Return the (x, y) coordinate for the center point of the cell that contains the specified text.  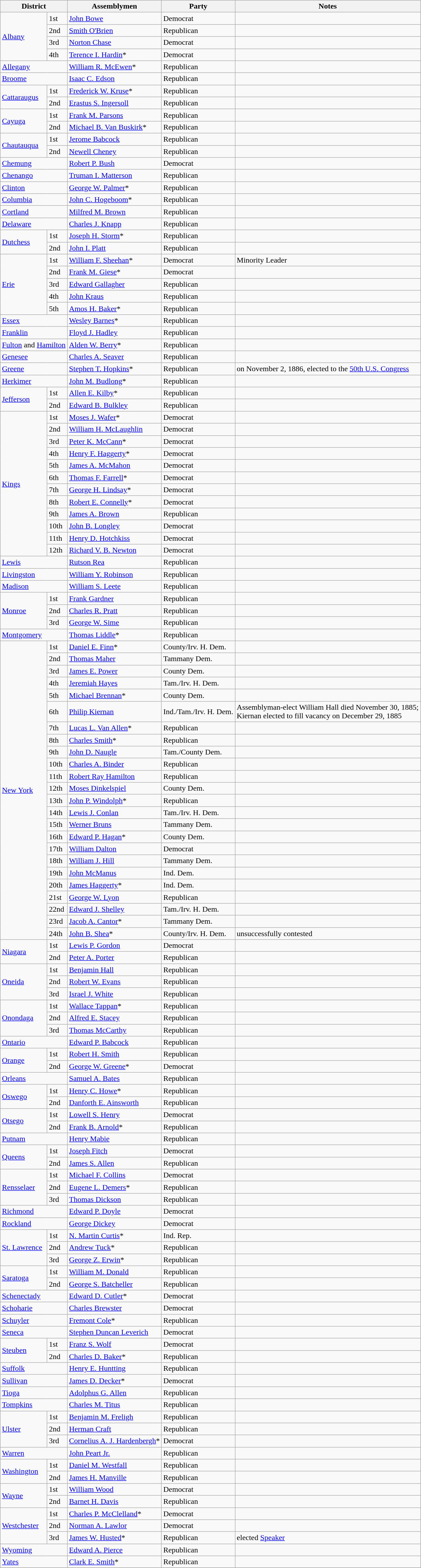
Robert W. Evans (114, 982)
Charles A. Seaver (114, 357)
Ontario (34, 1042)
Henry E. Huntting (114, 1369)
Jeremiah Hayes (114, 683)
Ulster (24, 1429)
Frank Gardner (114, 599)
George S. Batcheller (114, 1284)
16th (57, 837)
Wesley Barnes* (114, 320)
Isaac C. Edson (114, 79)
Michael Brennan* (114, 695)
Greene (34, 369)
Wayne (24, 1495)
Columbia (34, 200)
Erastus S. Ingersoll (114, 103)
Wyoming (34, 1550)
Livingston (34, 574)
Jerome Babcock (114, 139)
James A. Brown (114, 514)
Clinton (34, 188)
Stephen Duncan Leverich (114, 1332)
Henry F. Haggerty* (114, 453)
District (34, 6)
Stephen T. Hopkins* (114, 369)
Franz S. Wolf (114, 1344)
Richard V. B. Newton (114, 550)
24th (57, 933)
19th (57, 873)
Danforth E. Ainsworth (114, 1102)
John Peart Jr. (114, 1453)
George Z. Erwin* (114, 1260)
Thomas Liddle* (114, 635)
22nd (57, 909)
Edward P. Doyle (114, 1211)
Edward B. Bulkley (114, 405)
Robert P. Bush (114, 164)
Moses Dinkelspiel (114, 788)
Sullivan (34, 1381)
John C. Hogeboom* (114, 200)
Party (198, 6)
Frank M. Giese* (114, 272)
Chautauqua (24, 145)
Tioga (34, 1393)
Herkimer (34, 381)
23rd (57, 921)
St. Lawrence (24, 1248)
Richmond (34, 1211)
Wallace Tappan* (114, 1006)
Dutchess (24, 242)
Robert Ray Hamilton (114, 776)
Tam./County Dem. (198, 752)
Charles M. Titus (114, 1405)
William R. McEwen* (114, 67)
John McManus (114, 873)
Jacob A. Cantor* (114, 921)
Michael B. Van Buskirk* (114, 127)
Albany (24, 37)
John I. Platt (114, 248)
Edward P. Hagan* (114, 837)
Edward A. Pierce (114, 1550)
Smith O'Brien (114, 30)
Orange (24, 1060)
Amos H. Baker* (114, 308)
Otsego (24, 1121)
13th (57, 801)
Niagara (24, 952)
Oneida (24, 982)
Edward Gallagher (114, 284)
Notes (328, 6)
Edward P. Babcock (114, 1042)
Assemblyman-elect William Hall died November 30, 1885;Kiernan elected to fill vacancy on December 29, 1885 (328, 711)
Israel J. White (114, 994)
Lewis (34, 562)
George Dickey (114, 1223)
Andrew Tuck* (114, 1248)
Newell Cheney (114, 151)
Peter A. Porter (114, 958)
Rockland (34, 1223)
George W. Palmer* (114, 188)
Allegany (34, 67)
Charles P. McClelland* (114, 1514)
Schenectady (34, 1296)
Daniel E. Finn* (114, 647)
Henry Mabie (114, 1139)
Benjamin Hall (114, 970)
Henry D. Hotchkiss (114, 538)
Clark E. Smith* (114, 1562)
John P. Windolph* (114, 801)
William Dalton (114, 849)
William M. Donald (114, 1272)
Charles Brewster (114, 1308)
21st (57, 897)
Cayuga (24, 121)
Joseph Fitch (114, 1151)
on November 2, 1886, elected to the 50th U.S. Congress (328, 369)
Lewis J. Conlan (114, 813)
Queens (24, 1157)
15th (57, 825)
Orleans (34, 1078)
Thomas F. Farrell* (114, 478)
Terence I. Hardin* (114, 55)
John M. Budlong* (114, 381)
James Haggerty* (114, 885)
Frank M. Parsons (114, 115)
Michael F. Collins (114, 1175)
Daniel M. Westfall (114, 1465)
Cortland (34, 212)
William H. McLaughlin (114, 429)
New York (24, 790)
Westchester (24, 1526)
Charles R. Pratt (114, 611)
N. Martin Curtis* (114, 1236)
Broome (34, 79)
Lowell S. Henry (114, 1115)
Delaware (34, 224)
Chemung (34, 164)
George W. Greene* (114, 1066)
William J. Hill (114, 861)
Charles Smith* (114, 740)
Chenango (34, 176)
Cornelius A. J. Hardenbergh* (114, 1441)
James A. McMahon (114, 466)
Yates (34, 1562)
Charles A. Binder (114, 764)
Frederick W. Kruse* (114, 91)
Philip Kiernan (114, 711)
James H. Manville (114, 1477)
Joseph H. Storm* (114, 236)
Moses J. Wafer* (114, 417)
Schuyler (34, 1320)
Minority Leader (328, 260)
Thomas Dickson (114, 1199)
James W. Husted* (114, 1538)
Franklin (34, 332)
Charles D. Baker* (114, 1357)
Fremont Cole* (114, 1320)
18th (57, 861)
John D. Naugle (114, 752)
Suffolk (34, 1369)
Norman A. Lawlor (114, 1526)
Alfred E. Stacey (114, 1018)
Allen E. Kilby* (114, 393)
elected Speaker (328, 1538)
Samuel A. Bates (114, 1078)
Madison (34, 586)
Floyd J. Hadley (114, 332)
Oswego (24, 1096)
Saratoga (24, 1278)
Assemblymen (114, 6)
Edward D. Cutler* (114, 1296)
Fulton and Hamilton (34, 345)
Cattaraugus (24, 97)
Essex (34, 320)
Frank B. Arnold* (114, 1127)
William F. Sheehan* (114, 260)
Adolphus G. Allen (114, 1393)
James E. Power (114, 671)
Thomas Maher (114, 659)
Onondaga (24, 1018)
17th (57, 849)
William Wood (114, 1489)
Washington (24, 1471)
George W. Sime (114, 623)
John B. Longley (114, 526)
20th (57, 885)
Peter K. McCann* (114, 441)
Edward J. Shelley (114, 909)
Charles J. Knapp (114, 224)
Alden W. Berry* (114, 345)
Putnam (34, 1139)
Warren (34, 1453)
unsuccessfully contested (328, 933)
Benjamin M. Freligh (114, 1417)
14th (57, 813)
John B. Shea* (114, 933)
Steuben (24, 1350)
Ind. Rep. (198, 1236)
Herman Craft (114, 1429)
John Kraus (114, 296)
John Bowe (114, 18)
Schoharie (34, 1308)
Barnet H. Davis (114, 1501)
Kings (24, 484)
George W. Lyon (114, 897)
Seneca (34, 1332)
Robert H. Smith (114, 1054)
Milfred M. Brown (114, 212)
Erie (24, 284)
William Y. Robinson (114, 574)
Tompkins (34, 1405)
Norton Chase (114, 43)
James D. Decker* (114, 1381)
Robert E. Connelly* (114, 502)
Monroe (24, 611)
Ind./Tam./Irv. H. Dem. (198, 711)
Genesee (34, 357)
Henry C. Howe* (114, 1090)
Rutson Rea (114, 562)
William S. Leete (114, 586)
George H. Lindsay* (114, 490)
Lewis P. Gordon (114, 946)
Thomas McCarthy (114, 1030)
Rensselaer (24, 1187)
Lucas L. Van Allen* (114, 728)
Montgomery (34, 635)
Truman I. Matterson (114, 176)
James S. Allen (114, 1163)
Werner Bruns (114, 825)
Eugene L. Demers* (114, 1187)
Jefferson (24, 399)
